Scan for the cell matching the given text and deliver its (x, y) coordinate at center. 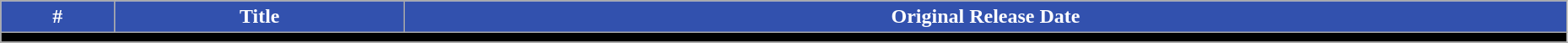
Title (260, 17)
# (57, 17)
Original Release Date (986, 17)
